Detect which cell encompasses the target text, then output its [x, y] center coordinate. 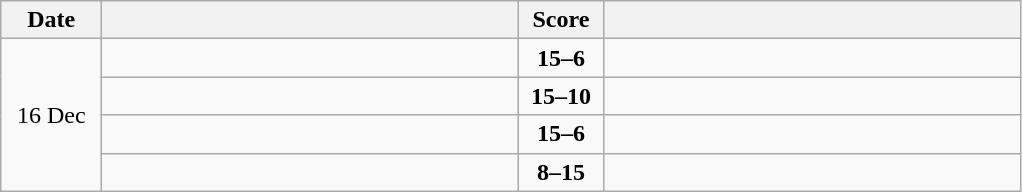
15–10 [561, 96]
Score [561, 20]
Date [52, 20]
16 Dec [52, 115]
8–15 [561, 172]
